For the text-containing cell, return its midpoint in [X, Y] coordinate format. 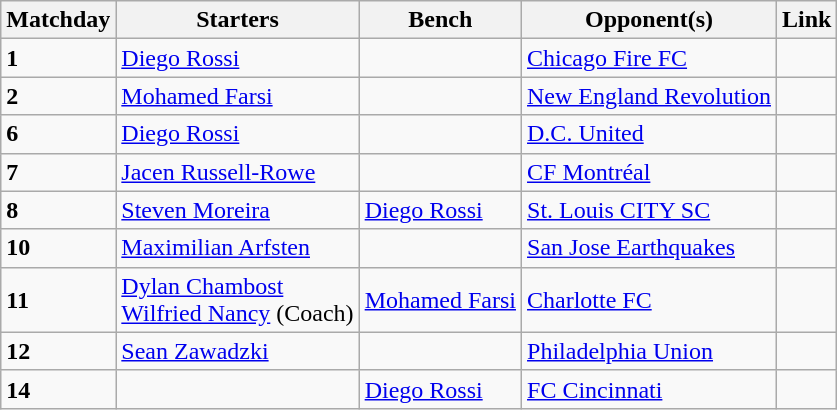
7 [58, 172]
D.C. United [650, 134]
FC Cincinnati [650, 389]
Opponent(s) [650, 20]
12 [58, 351]
Philadelphia Union [650, 351]
14 [58, 389]
San Jose Earthquakes [650, 248]
Maximilian Arfsten [238, 248]
Starters [238, 20]
Steven Moreira [238, 210]
CF Montréal [650, 172]
6 [58, 134]
St. Louis CITY SC [650, 210]
1 [58, 58]
Link [807, 20]
10 [58, 248]
Dylan Chambost Wilfried Nancy (Coach) [238, 300]
Bench [440, 20]
Charlotte FC [650, 300]
Sean Zawadzki [238, 351]
2 [58, 96]
Matchday [58, 20]
New England Revolution [650, 96]
Jacen Russell-Rowe [238, 172]
8 [58, 210]
11 [58, 300]
Chicago Fire FC [650, 58]
